For the text-containing cell, return its midpoint in [x, y] coordinate format. 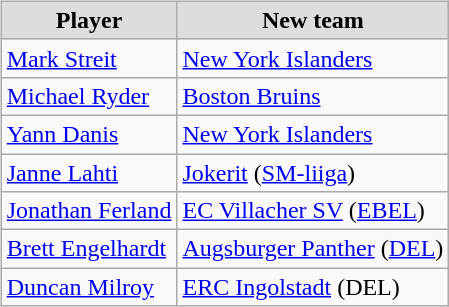
Augsburger Panther (DEL) [313, 249]
Duncan Milroy [89, 287]
ERC Ingolstadt (DEL) [313, 287]
Yann Danis [89, 134]
Jokerit (SM-liiga) [313, 173]
Michael Ryder [89, 96]
Janne Lahti [89, 173]
Jonathan Ferland [89, 211]
Player [89, 20]
Mark Streit [89, 58]
New team [313, 20]
EC Villacher SV (EBEL) [313, 211]
Brett Engelhardt [89, 249]
Boston Bruins [313, 96]
